Search for the cell housing the specified text and yield its (X, Y) center coordinate. 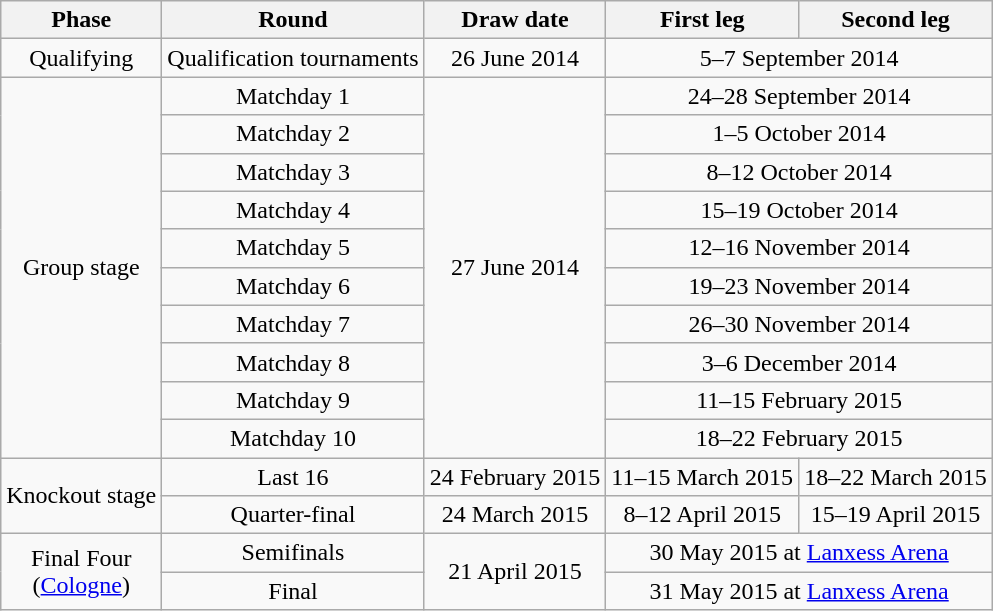
Quarter-final (293, 515)
Draw date (515, 20)
Matchday 8 (293, 362)
26 June 2014 (515, 58)
18–22 February 2015 (800, 438)
Second leg (896, 20)
11–15 March 2015 (702, 477)
Matchday 4 (293, 210)
Final Four(Cologne) (82, 572)
15–19 April 2015 (896, 515)
Final (293, 591)
Matchday 7 (293, 324)
24 February 2015 (515, 477)
27 June 2014 (515, 268)
24–28 September 2014 (800, 96)
12–16 November 2014 (800, 248)
21 April 2015 (515, 572)
3–6 December 2014 (800, 362)
Group stage (82, 268)
8–12 April 2015 (702, 515)
19–23 November 2014 (800, 286)
24 March 2015 (515, 515)
5–7 September 2014 (800, 58)
Qualifying (82, 58)
Knockout stage (82, 496)
11–15 February 2015 (800, 400)
Matchday 5 (293, 248)
31 May 2015 at Lanxess Arena (800, 591)
Qualification tournaments (293, 58)
Phase (82, 20)
Matchday 1 (293, 96)
Matchday 3 (293, 172)
8–12 October 2014 (800, 172)
Matchday 9 (293, 400)
First leg (702, 20)
15–19 October 2014 (800, 210)
26–30 November 2014 (800, 324)
Matchday 10 (293, 438)
18–22 March 2015 (896, 477)
1–5 October 2014 (800, 134)
Round (293, 20)
Last 16 (293, 477)
Semifinals (293, 553)
Matchday 6 (293, 286)
30 May 2015 at Lanxess Arena (800, 553)
Matchday 2 (293, 134)
